Return the [X, Y] coordinate for the center point of the cell that contains the specified text.  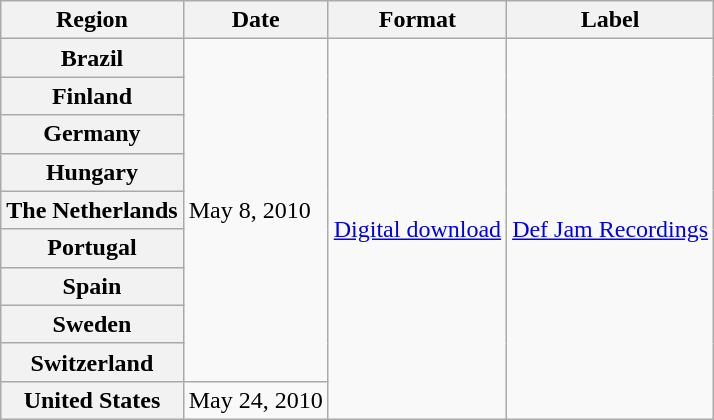
United States [92, 400]
The Netherlands [92, 210]
Brazil [92, 58]
Region [92, 20]
Spain [92, 286]
Label [610, 20]
Digital download [417, 230]
Portugal [92, 248]
May 8, 2010 [256, 210]
Switzerland [92, 362]
Finland [92, 96]
Date [256, 20]
Hungary [92, 172]
Sweden [92, 324]
Format [417, 20]
Def Jam Recordings [610, 230]
Germany [92, 134]
May 24, 2010 [256, 400]
